Return the [X, Y] coordinate for the center point of the cell that contains the specified text.  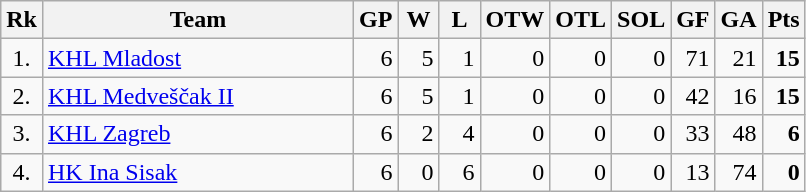
Rk [22, 20]
4. [22, 172]
4 [460, 134]
GA [738, 20]
74 [738, 172]
21 [738, 58]
71 [693, 58]
KHL Zagreb [198, 134]
48 [738, 134]
OTL [581, 20]
13 [693, 172]
GP [376, 20]
L [460, 20]
Pts [784, 20]
KHL Medveščak II [198, 96]
2. [22, 96]
SOL [642, 20]
OTW [515, 20]
KHL Mladost [198, 58]
16 [738, 96]
2 [418, 134]
HK Ina Sisak [198, 172]
Team [198, 20]
33 [693, 134]
1. [22, 58]
W [418, 20]
GF [693, 20]
42 [693, 96]
3. [22, 134]
